Find where the given text appears and provide that cell's center as (X, Y) coordinate. 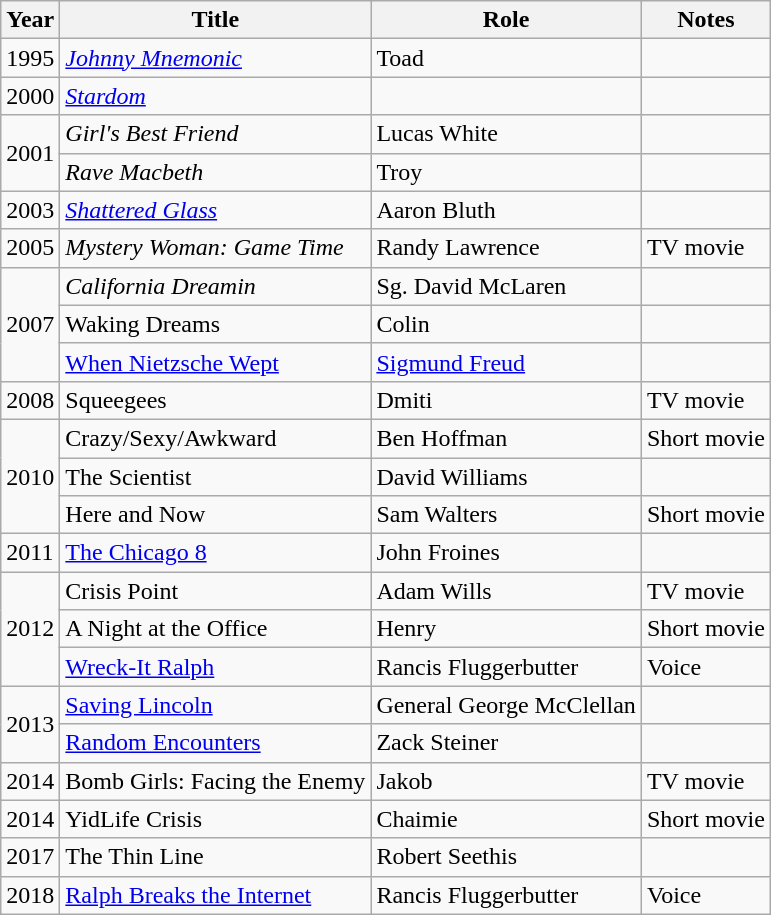
Crazy/Sexy/Awkward (216, 438)
2001 (30, 153)
Year (30, 20)
Aaron Bluth (506, 210)
1995 (30, 58)
John Froines (506, 553)
2008 (30, 400)
Waking Dreams (216, 324)
Notes (706, 20)
Lucas White (506, 134)
Girl's Best Friend (216, 134)
California Dreamin (216, 286)
Ben Hoffman (506, 438)
2003 (30, 210)
Robert Seethis (506, 857)
Sg. David McLaren (506, 286)
Dmiti (506, 400)
Randy Lawrence (506, 248)
General George McClellan (506, 705)
Crisis Point (216, 591)
When Nietzsche Wept (216, 362)
A Night at the Office (216, 629)
Jakob (506, 781)
2005 (30, 248)
The Scientist (216, 477)
YidLife Crisis (216, 819)
Saving Lincoln (216, 705)
Wreck-It Ralph (216, 667)
2013 (30, 724)
2012 (30, 629)
Shattered Glass (216, 210)
Here and Now (216, 515)
Title (216, 20)
Henry (506, 629)
2011 (30, 553)
Rave Macbeth (216, 172)
The Thin Line (216, 857)
Chaimie (506, 819)
Johnny Mnemonic (216, 58)
Zack Steiner (506, 743)
2018 (30, 895)
Squeegees (216, 400)
2007 (30, 324)
Mystery Woman: Game Time (216, 248)
Sigmund Freud (506, 362)
Role (506, 20)
Sam Walters (506, 515)
2000 (30, 96)
Adam Wills (506, 591)
2017 (30, 857)
Ralph Breaks the Internet (216, 895)
Stardom (216, 96)
The Chicago 8 (216, 553)
Random Encounters (216, 743)
Bomb Girls: Facing the Enemy (216, 781)
Troy (506, 172)
David Williams (506, 477)
Colin (506, 324)
2010 (30, 476)
Toad (506, 58)
